Search for the cell housing the specified text and yield its (X, Y) center coordinate. 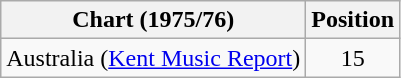
Position (353, 20)
Australia (Kent Music Report) (154, 58)
Chart (1975/76) (154, 20)
15 (353, 58)
